Search for the cell housing the specified text and yield its [X, Y] center coordinate. 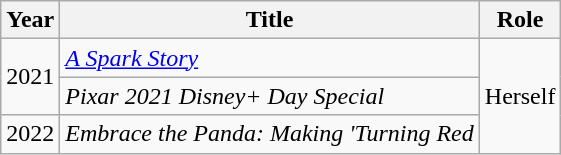
Herself [520, 96]
Title [270, 20]
Embrace the Panda: Making 'Turning Red [270, 134]
2022 [30, 134]
2021 [30, 77]
Role [520, 20]
A Spark Story [270, 58]
Year [30, 20]
Pixar 2021 Disney+ Day Special [270, 96]
